From the cell containing the given text, extract its center point as [x, y] coordinate. 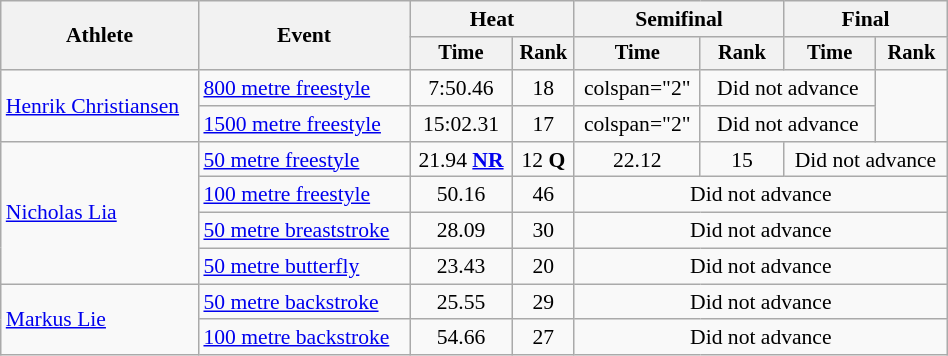
27 [543, 338]
100 metre backstroke [304, 338]
22.12 [637, 160]
46 [543, 195]
7:50.46 [462, 88]
Semifinal [678, 19]
800 metre freestyle [304, 88]
50.16 [462, 195]
21.94 NR [462, 160]
Event [304, 36]
54.66 [462, 338]
30 [543, 231]
50 metre butterfly [304, 267]
23.43 [462, 267]
18 [543, 88]
25.55 [462, 302]
28.09 [462, 231]
17 [543, 124]
Markus Lie [100, 320]
Heat [492, 19]
29 [543, 302]
15:02.31 [462, 124]
15 [742, 160]
1500 metre freestyle [304, 124]
50 metre freestyle [304, 160]
Athlete [100, 36]
Final [866, 19]
50 metre backstroke [304, 302]
12 Q [543, 160]
Henrik Christiansen [100, 106]
20 [543, 267]
Nicholas Lia [100, 213]
100 metre freestyle [304, 195]
50 metre breaststroke [304, 231]
